Extract the (x, y) coordinate from the center of the cell holding the provided text.  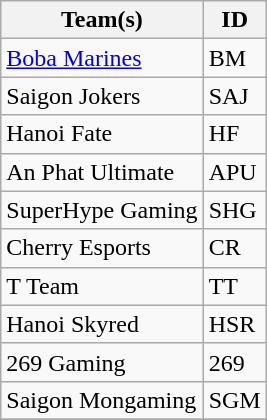
APU (234, 172)
269 (234, 362)
Team(s) (102, 20)
Cherry Esports (102, 248)
HF (234, 134)
SuperHype Gaming (102, 210)
Boba Marines (102, 58)
Hanoi Skyred (102, 324)
T Team (102, 286)
Saigon Jokers (102, 96)
CR (234, 248)
Hanoi Fate (102, 134)
⁠269 Gaming (102, 362)
BM (234, 58)
SGM (234, 400)
ID (234, 20)
SHG (234, 210)
HSR (234, 324)
Saigon Mongaming (102, 400)
An Phat Ultimate (102, 172)
SAJ (234, 96)
TT (234, 286)
